Identify which cell holds the provided text, then report its (X, Y) central coordinate. 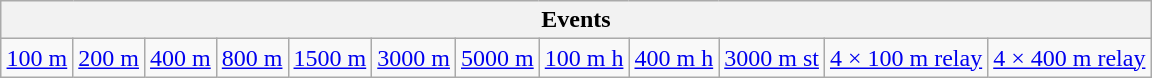
4 × 100 m relay (906, 58)
800 m (252, 58)
Events (576, 20)
1500 m (330, 58)
4 × 400 m relay (1070, 58)
400 m h (674, 58)
5000 m (497, 58)
3000 m st (772, 58)
100 m (37, 58)
100 m h (584, 58)
400 m (181, 58)
3000 m (414, 58)
200 m (109, 58)
